Identify which cell holds the provided text, then report its [x, y] central coordinate. 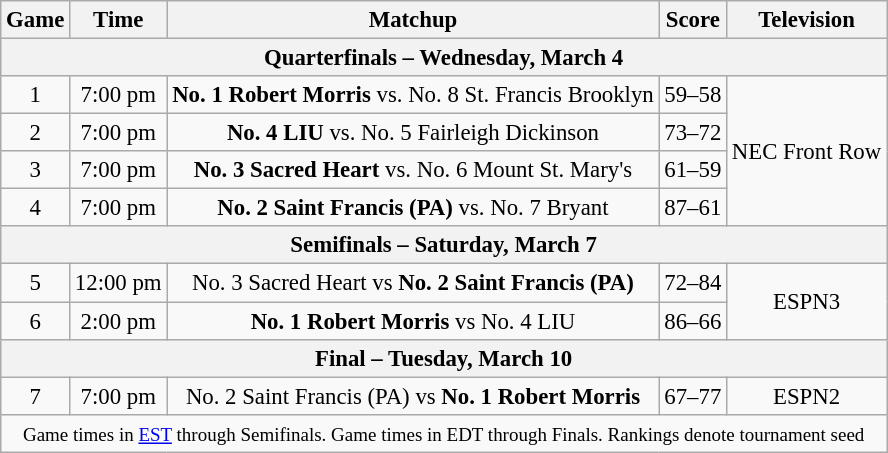
ESPN3 [807, 302]
87–61 [693, 208]
Score [693, 20]
Game times in EST through Semifinals. Game times in EDT through Finals. Rankings denote tournament seed [444, 433]
No. 4 LIU vs. No. 5 Fairleigh Dickinson [413, 133]
ESPN2 [807, 396]
Television [807, 20]
No. 2 Saint Francis (PA) vs. No. 7 Bryant [413, 208]
12:00 pm [118, 283]
73–72 [693, 133]
72–84 [693, 283]
3 [36, 170]
2 [36, 133]
NEC Front Row [807, 151]
86–66 [693, 321]
4 [36, 208]
6 [36, 321]
Quarterfinals – Wednesday, March 4 [444, 58]
No. 3 Sacred Heart vs No. 2 Saint Francis (PA) [413, 283]
7 [36, 396]
Time [118, 20]
No. 3 Sacred Heart vs. No. 6 Mount St. Mary's [413, 170]
Semifinals – Saturday, March 7 [444, 245]
59–58 [693, 95]
No. 2 Saint Francis (PA) vs No. 1 Robert Morris [413, 396]
1 [36, 95]
61–59 [693, 170]
67–77 [693, 396]
Matchup [413, 20]
2:00 pm [118, 321]
No. 1 Robert Morris vs. No. 8 St. Francis Brooklyn [413, 95]
Game [36, 20]
5 [36, 283]
No. 1 Robert Morris vs No. 4 LIU [413, 321]
Final – Tuesday, March 10 [444, 358]
